Pinpoint the cell where the given text exists, returning its (x, y) midpoint coordinate. 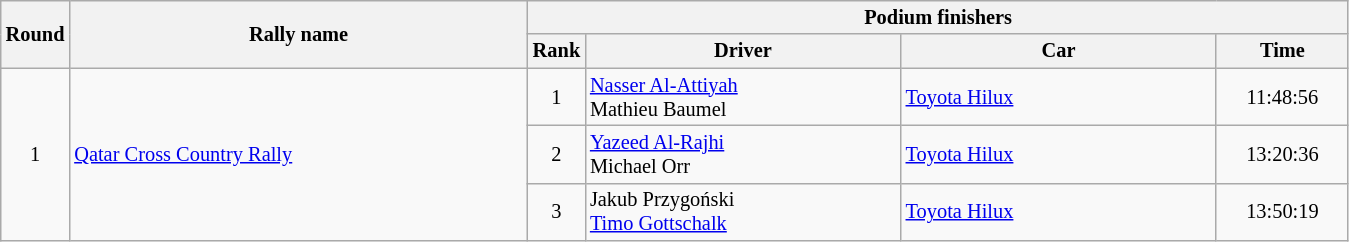
Yazeed Al-Rajhi Michael Orr (743, 154)
Nasser Al-Attiyah Mathieu Baumel (743, 97)
13:50:19 (1282, 212)
Podium finishers (938, 17)
Qatar Cross Country Rally (298, 154)
Rally name (298, 34)
Jakub Przygoński Timo Gottschalk (743, 212)
Driver (743, 51)
2 (556, 154)
Car (1059, 51)
Time (1282, 51)
13:20:36 (1282, 154)
Round (36, 34)
3 (556, 212)
Rank (556, 51)
11:48:56 (1282, 97)
